For the text-containing cell, return its midpoint in [x, y] coordinate format. 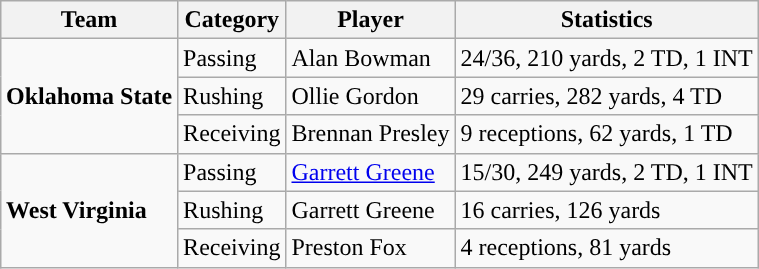
29 carries, 282 yards, 4 TD [606, 96]
West Virginia [90, 210]
Oklahoma State [90, 96]
Team [90, 20]
Brennan Presley [370, 134]
Category [232, 20]
16 carries, 126 yards [606, 210]
Alan Bowman [370, 58]
Player [370, 20]
9 receptions, 62 yards, 1 TD [606, 134]
4 receptions, 81 yards [606, 248]
Ollie Gordon [370, 96]
15/30, 249 yards, 2 TD, 1 INT [606, 172]
Preston Fox [370, 248]
24/36, 210 yards, 2 TD, 1 INT [606, 58]
Statistics [606, 20]
